From the cell containing the given text, extract its center point as [X, Y] coordinate. 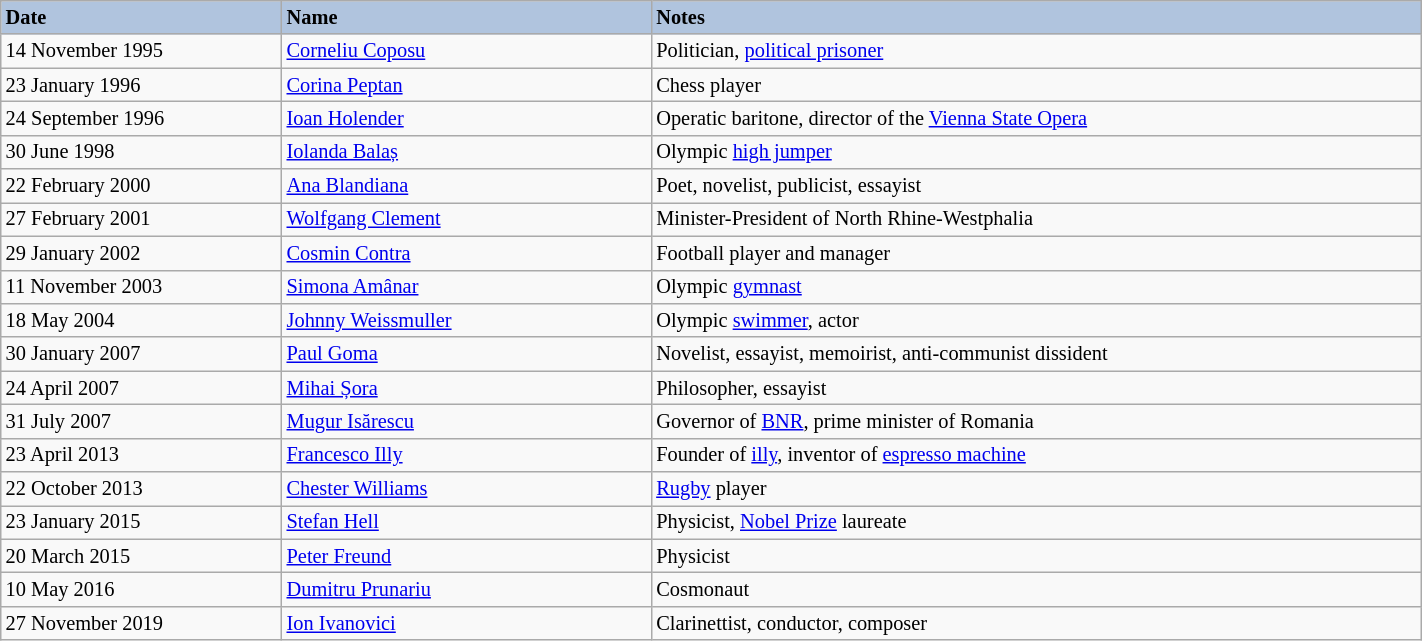
23 January 1996 [142, 85]
23 April 2013 [142, 455]
Philosopher, essayist [1036, 388]
Name [467, 17]
Paul Goma [467, 354]
Date [142, 17]
22 February 2000 [142, 186]
24 September 1996 [142, 118]
Dumitru Prunariu [467, 589]
Corina Peptan [467, 85]
Minister-President of North Rhine-Westphalia [1036, 219]
Notes [1036, 17]
27 February 2001 [142, 219]
31 July 2007 [142, 421]
14 November 1995 [142, 51]
Football player and manager [1036, 253]
Politician, political prisoner [1036, 51]
Chess player [1036, 85]
29 January 2002 [142, 253]
Physicist, Nobel Prize laureate [1036, 522]
Poet, novelist, publicist, essayist [1036, 186]
Ion Ivanovici [467, 623]
Mugur Isărescu [467, 421]
Chester Williams [467, 489]
Novelist, essayist, memoirist, anti-communist dissident [1036, 354]
Ioan Holender [467, 118]
24 April 2007 [142, 388]
22 October 2013 [142, 489]
11 November 2003 [142, 287]
Cosmin Contra [467, 253]
30 January 2007 [142, 354]
20 March 2015 [142, 556]
Governor of BNR, prime minister of Romania [1036, 421]
23 January 2015 [142, 522]
Cosmonaut [1036, 589]
Ana Blandiana [467, 186]
Iolanda Balaș [467, 152]
Johnny Weissmuller [467, 320]
Simona Amânar [467, 287]
Founder of illy, inventor of espresso machine [1036, 455]
Peter Freund [467, 556]
Stefan Hell [467, 522]
Rugby player [1036, 489]
Clarinettist, conductor, composer [1036, 623]
Francesco Illy [467, 455]
Wolfgang Clement [467, 219]
Operatic baritone, director of the Vienna State Opera [1036, 118]
30 June 1998 [142, 152]
10 May 2016 [142, 589]
Mihai Șora [467, 388]
27 November 2019 [142, 623]
Olympic gymnast [1036, 287]
Corneliu Coposu [467, 51]
Olympic high jumper [1036, 152]
Olympic swimmer, actor [1036, 320]
Physicist [1036, 556]
18 May 2004 [142, 320]
